Capture the cell that displays the provided text and extract its (X, Y) central coordinate. 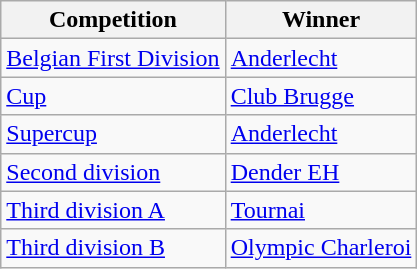
Olympic Charleroi (321, 248)
Winner (321, 20)
Competition (113, 20)
Belgian First Division (113, 58)
Club Brugge (321, 96)
Dender EH (321, 172)
Third division A (113, 210)
Cup (113, 96)
Tournai (321, 210)
Supercup (113, 134)
Third division B (113, 248)
Second division (113, 172)
